For the text-containing cell, return its midpoint in (x, y) coordinate format. 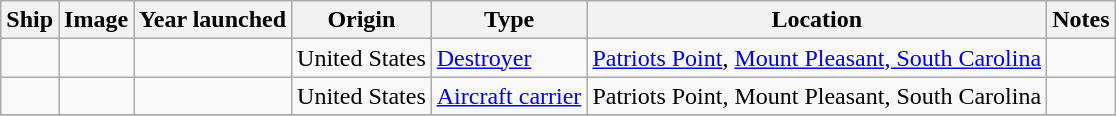
Destroyer (509, 58)
Type (509, 20)
Origin (362, 20)
Image (96, 20)
Aircraft carrier (509, 96)
Year launched (213, 20)
Location (817, 20)
Notes (1081, 20)
Ship (30, 20)
